Return [X, Y] of the center of cell containing provided text 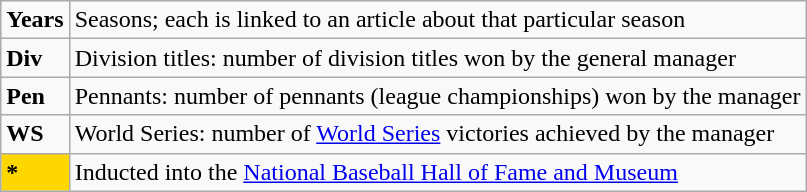
Div [35, 58]
Division titles: number of division titles won by the general manager [438, 58]
Inducted into the National Baseball Hall of Fame and Museum [438, 172]
* [35, 172]
WS [35, 134]
Years [35, 20]
Seasons; each is linked to an article about that particular season [438, 20]
Pen [35, 96]
Pennants: number of pennants (league championships) won by the manager [438, 96]
World Series: number of World Series victories achieved by the manager [438, 134]
